For the text-containing cell, return its midpoint in (x, y) coordinate format. 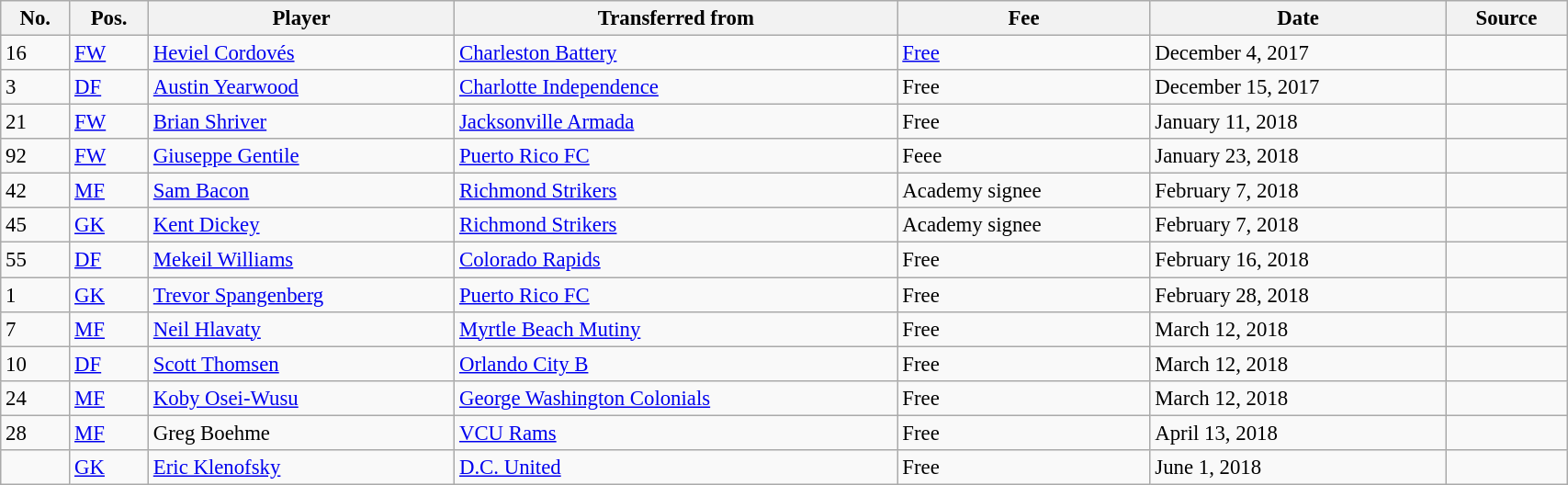
Sam Bacon (301, 191)
10 (35, 364)
45 (35, 225)
16 (35, 53)
Mekeil Williams (301, 260)
December 15, 2017 (1298, 87)
Orlando City B (676, 364)
No. (35, 18)
December 4, 2017 (1298, 53)
Pos. (109, 18)
21 (35, 122)
Date (1298, 18)
Koby Osei-Wusu (301, 398)
Giuseppe Gentile (301, 156)
92 (35, 156)
Colorado Rapids (676, 260)
Source (1506, 18)
Neil Hlavaty (301, 329)
Scott Thomsen (301, 364)
Kent Dickey (301, 225)
42 (35, 191)
George Washington Colonials (676, 398)
Fee (1023, 18)
April 13, 2018 (1298, 433)
28 (35, 433)
June 1, 2018 (1298, 468)
1 (35, 295)
January 23, 2018 (1298, 156)
February 16, 2018 (1298, 260)
Heviel Cordovés (301, 53)
55 (35, 260)
Player (301, 18)
24 (35, 398)
Greg Boehme (301, 433)
February 28, 2018 (1298, 295)
VCU Rams (676, 433)
3 (35, 87)
Feee (1023, 156)
D.C. United (676, 468)
Trevor Spangenberg (301, 295)
Brian Shriver (301, 122)
Austin Yearwood (301, 87)
January 11, 2018 (1298, 122)
7 (35, 329)
Transferred from (676, 18)
Myrtle Beach Mutiny (676, 329)
Charleston Battery (676, 53)
Eric Klenofsky (301, 468)
Jacksonville Armada (676, 122)
Charlotte Independence (676, 87)
